Pinpoint the cell where the given text exists, returning its (x, y) midpoint coordinate. 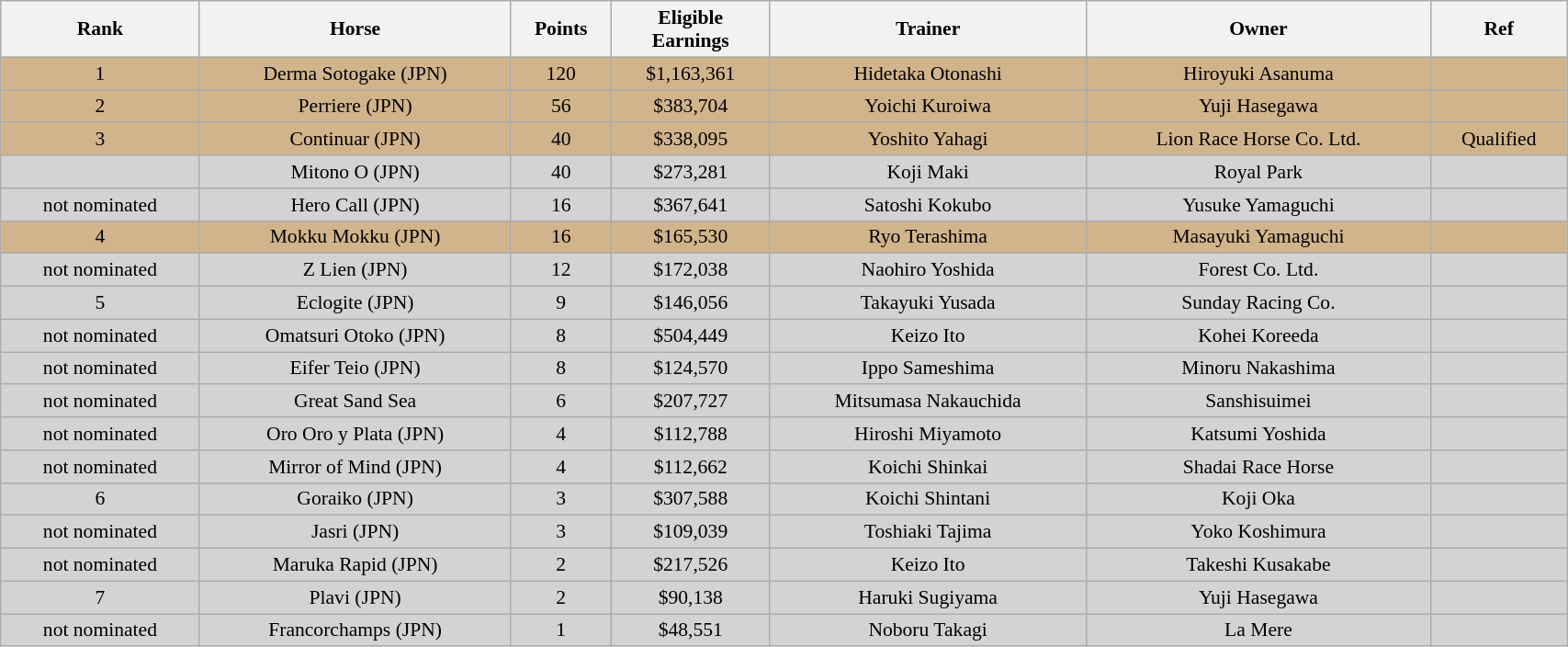
$1,163,361 (691, 74)
Takeshi Kusakabe (1258, 565)
5 (100, 303)
$48,551 (691, 630)
Hero Call (JPN) (355, 205)
Hiroyuki Asanuma (1258, 74)
Yusuke Yamaguchi (1258, 205)
Eifer Teio (JPN) (355, 369)
56 (560, 107)
$307,588 (691, 499)
$273,281 (691, 172)
$338,095 (691, 140)
Noboru Takagi (928, 630)
Toshiaki Tajima (928, 532)
Ryo Terashima (928, 237)
$112,662 (691, 467)
Yoko Koshimura (1258, 532)
Minoru Nakashima (1258, 369)
7 (100, 597)
Hiroshi Miyamoto (928, 434)
Royal Park (1258, 172)
Z Lien (JPN) (355, 270)
Naohiro Yoshida (928, 270)
Yoichi Kuroiwa (928, 107)
Points (560, 29)
Great Sand Sea (355, 402)
$124,570 (691, 369)
Trainer (928, 29)
Plavi (JPN) (355, 597)
Sunday Racing Co. (1258, 303)
9 (560, 303)
Takayuki Yusada (928, 303)
$504,449 (691, 335)
Francorchamps (JPN) (355, 630)
Eclogite (JPN) (355, 303)
Mokku Mokku (JPN) (355, 237)
Goraiko (JPN) (355, 499)
Yoshito Yahagi (928, 140)
Owner (1258, 29)
Kohei Koreeda (1258, 335)
Omatsuri Otoko (JPN) (355, 335)
Forest Co. Ltd. (1258, 270)
Hidetaka Otonashi (928, 74)
Haruki Sugiyama (928, 597)
EligibleEarnings (691, 29)
$172,038 (691, 270)
Continuar (JPN) (355, 140)
12 (560, 270)
Satoshi Kokubo (928, 205)
Koji Maki (928, 172)
Oro Oro y Plata (JPN) (355, 434)
$112,788 (691, 434)
Qualified (1499, 140)
$109,039 (691, 532)
Ippo Sameshima (928, 369)
Horse (355, 29)
$146,056 (691, 303)
Mitono O (JPN) (355, 172)
Jasri (JPN) (355, 532)
Rank (100, 29)
$207,727 (691, 402)
$217,526 (691, 565)
$367,641 (691, 205)
120 (560, 74)
Derma Sotogake (JPN) (355, 74)
La Mere (1258, 630)
Ref (1499, 29)
$90,138 (691, 597)
Sanshisuimei (1258, 402)
Masayuki Yamaguchi (1258, 237)
Lion Race Horse Co. Ltd. (1258, 140)
Shadai Race Horse (1258, 467)
$383,704 (691, 107)
Perriere (JPN) (355, 107)
Katsumi Yoshida (1258, 434)
Mirror of Mind (JPN) (355, 467)
Koichi Shintani (928, 499)
$165,530 (691, 237)
Mitsumasa Nakauchida (928, 402)
Maruka Rapid (JPN) (355, 565)
Koichi Shinkai (928, 467)
Koji Oka (1258, 499)
